Pinpoint the cell where the given text exists, returning its [X, Y] midpoint coordinate. 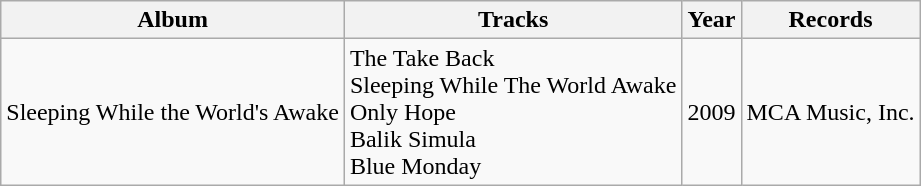
Records [830, 20]
Sleeping While the World's Awake [173, 112]
2009 [712, 112]
Album [173, 20]
The Take BackSleeping While The World AwakeOnly HopeBalik SimulaBlue Monday [513, 112]
Tracks [513, 20]
MCA Music, Inc. [830, 112]
Year [712, 20]
